Output the [x, y] coordinate of the center of the cell containing the given text.  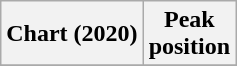
Chart (2020) [72, 34]
Peakposition [189, 34]
